Return the (X, Y) coordinate for the center point of the cell that contains the specified text.  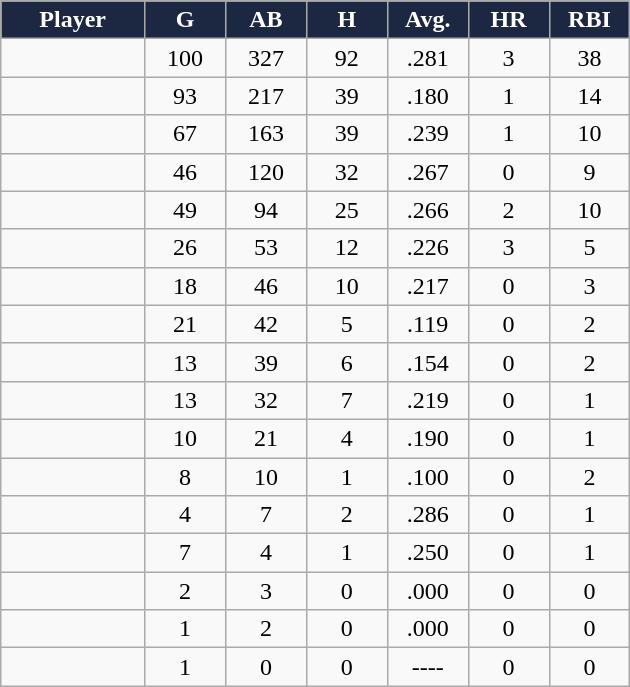
93 (186, 96)
.119 (428, 324)
G (186, 20)
.266 (428, 210)
53 (266, 248)
H (346, 20)
163 (266, 134)
9 (590, 172)
RBI (590, 20)
42 (266, 324)
67 (186, 134)
.219 (428, 400)
.190 (428, 438)
327 (266, 58)
Player (73, 20)
AB (266, 20)
120 (266, 172)
14 (590, 96)
92 (346, 58)
8 (186, 477)
.217 (428, 286)
94 (266, 210)
38 (590, 58)
.239 (428, 134)
.286 (428, 515)
---- (428, 667)
Avg. (428, 20)
49 (186, 210)
.154 (428, 362)
217 (266, 96)
HR (508, 20)
.226 (428, 248)
26 (186, 248)
.250 (428, 553)
6 (346, 362)
18 (186, 286)
.180 (428, 96)
.281 (428, 58)
.100 (428, 477)
.267 (428, 172)
12 (346, 248)
100 (186, 58)
25 (346, 210)
